Extract the (x, y) coordinate from the center of the cell holding the provided text.  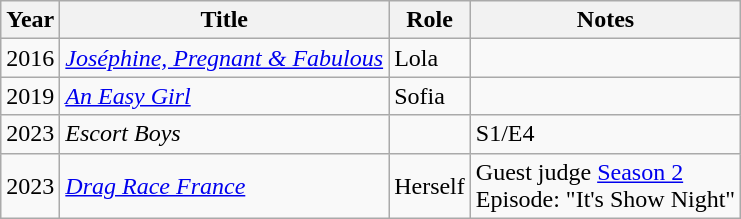
2019 (30, 96)
Sofia (430, 96)
S1/E4 (605, 134)
Drag Race France (224, 186)
Notes (605, 20)
2016 (30, 58)
An Easy Girl (224, 96)
Guest judge Season 2 Episode: "It's Show Night" (605, 186)
Role (430, 20)
Year (30, 20)
Herself (430, 186)
Title (224, 20)
Escort Boys (224, 134)
Joséphine, Pregnant & Fabulous (224, 58)
Lola (430, 58)
